Locate the cell with the specified text and output its [X, Y] center coordinate. 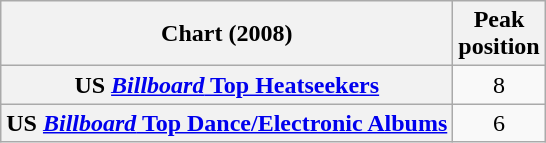
Chart (2008) [227, 34]
Peakposition [499, 34]
8 [499, 85]
US Billboard Top Heatseekers [227, 85]
6 [499, 123]
US Billboard Top Dance/Electronic Albums [227, 123]
